Identify which cell holds the provided text, then report its [X, Y] central coordinate. 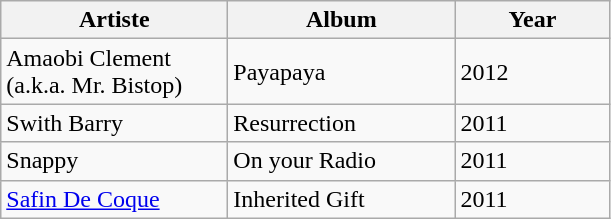
Amaobi Clement (a.k.a. Mr. Bistop) [114, 72]
Album [342, 20]
Safin De Coque [114, 199]
Payapaya [342, 72]
Resurrection [342, 123]
Year [532, 20]
On your Radio [342, 161]
Artiste [114, 20]
2012 [532, 72]
Swith Barry [114, 123]
Snappy [114, 161]
Inherited Gift [342, 199]
